Return [x, y] of the center of cell containing provided text 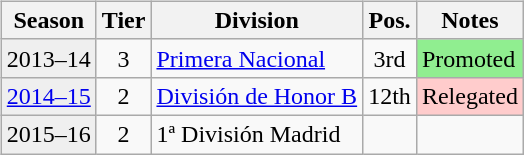
Primera Nacional [257, 58]
2013–14 [48, 58]
3 [124, 58]
2014–15 [48, 96]
Season [48, 20]
Notes [470, 20]
12th [390, 96]
Pos. [390, 20]
2015–16 [48, 134]
Promoted [470, 58]
División de Honor B [257, 96]
1ª División Madrid [257, 134]
Division [257, 20]
3rd [390, 58]
Relegated [470, 96]
Tier [124, 20]
